Return the [x, y] coordinate for the center point of the cell that contains the specified text.  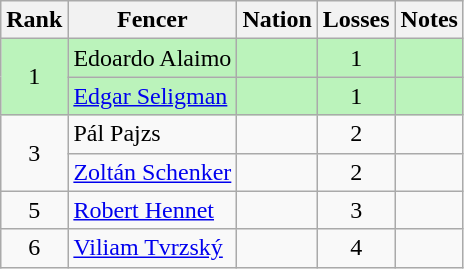
5 [34, 210]
Fencer [152, 20]
6 [34, 248]
Edgar Seligman [152, 96]
Zoltán Schenker [152, 172]
Losses [356, 20]
4 [356, 248]
Edoardo Alaimo [152, 58]
Pál Pajzs [152, 134]
Viliam Tvrzský [152, 248]
Nation [277, 20]
Robert Hennet [152, 210]
Rank [34, 20]
Notes [429, 20]
